Identify which cell holds the provided text, then report its [X, Y] central coordinate. 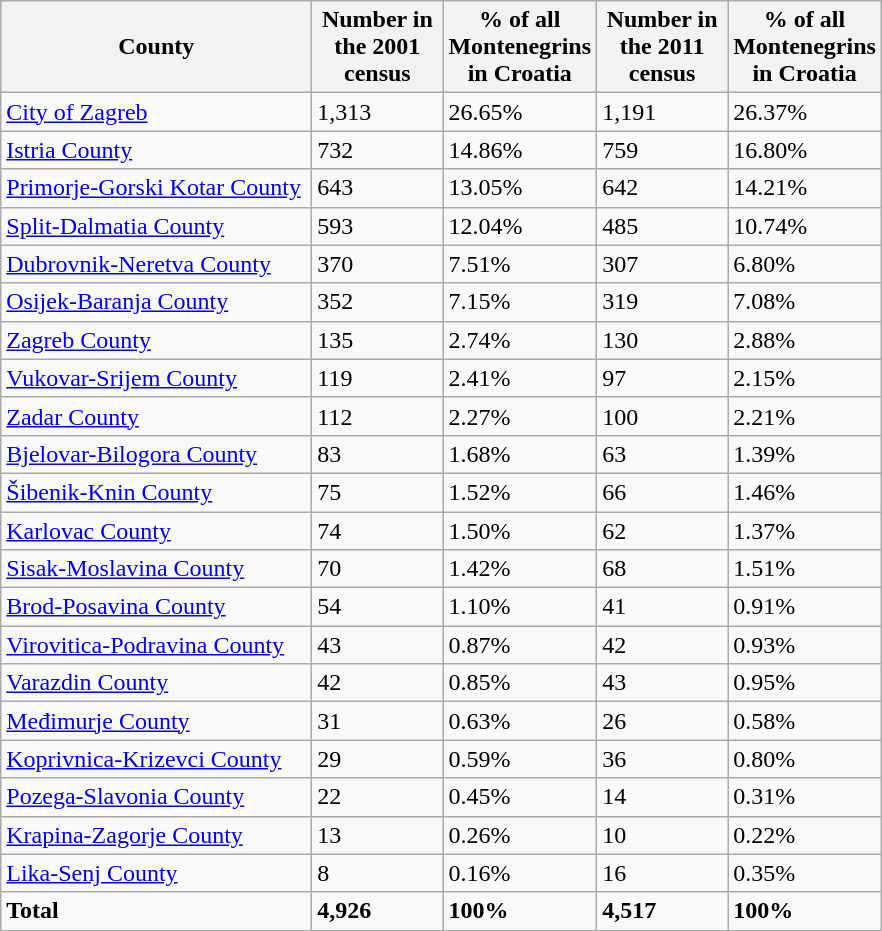
0.95% [805, 683]
Dubrovnik-Neretva County [156, 264]
75 [378, 492]
4,926 [378, 911]
Istria County [156, 150]
City of Zagreb [156, 112]
16.80% [805, 150]
Osijek-Baranja County [156, 302]
12.04% [520, 226]
83 [378, 454]
1.50% [520, 531]
2.88% [805, 340]
643 [378, 188]
Međimurje County [156, 721]
307 [662, 264]
7.51% [520, 264]
2.27% [520, 416]
10 [662, 835]
1.42% [520, 569]
Virovitica-Podravina County [156, 645]
4,517 [662, 911]
0.85% [520, 683]
2.15% [805, 378]
0.35% [805, 873]
Koprivnica-Krizevci County [156, 759]
70 [378, 569]
1.39% [805, 454]
36 [662, 759]
Lika-Senj County [156, 873]
0.16% [520, 873]
Vukovar-Srijem County [156, 378]
13.05% [520, 188]
0.59% [520, 759]
13 [378, 835]
74 [378, 531]
759 [662, 150]
593 [378, 226]
14 [662, 797]
Sisak-Moslavina County [156, 569]
16 [662, 873]
10.74% [805, 226]
119 [378, 378]
97 [662, 378]
1,313 [378, 112]
Number in the 2011 census [662, 47]
Karlovac County [156, 531]
Zagreb County [156, 340]
Krapina-Zagorje County [156, 835]
Primorje-Gorski Kotar County [156, 188]
485 [662, 226]
Šibenik-Knin County [156, 492]
26.37% [805, 112]
26.65% [520, 112]
112 [378, 416]
732 [378, 150]
26 [662, 721]
7.15% [520, 302]
7.08% [805, 302]
2.74% [520, 340]
1.10% [520, 607]
54 [378, 607]
130 [662, 340]
100 [662, 416]
Total [156, 911]
0.63% [520, 721]
0.87% [520, 645]
642 [662, 188]
Split-Dalmatia County [156, 226]
1.68% [520, 454]
2.21% [805, 416]
370 [378, 264]
14.86% [520, 150]
1.52% [520, 492]
319 [662, 302]
0.31% [805, 797]
Number in the 2001 census [378, 47]
Zadar County [156, 416]
0.80% [805, 759]
0.22% [805, 835]
Brod-Posavina County [156, 607]
0.93% [805, 645]
31 [378, 721]
8 [378, 873]
1,191 [662, 112]
0.91% [805, 607]
29 [378, 759]
68 [662, 569]
0.58% [805, 721]
0.26% [520, 835]
1.51% [805, 569]
County [156, 47]
135 [378, 340]
1.46% [805, 492]
41 [662, 607]
66 [662, 492]
14.21% [805, 188]
6.80% [805, 264]
2.41% [520, 378]
1.37% [805, 531]
22 [378, 797]
Varazdin County [156, 683]
0.45% [520, 797]
352 [378, 302]
63 [662, 454]
Bjelovar-Bilogora County [156, 454]
62 [662, 531]
Pozega-Slavonia County [156, 797]
